Output the [x, y] coordinate of the center of the cell containing the given text.  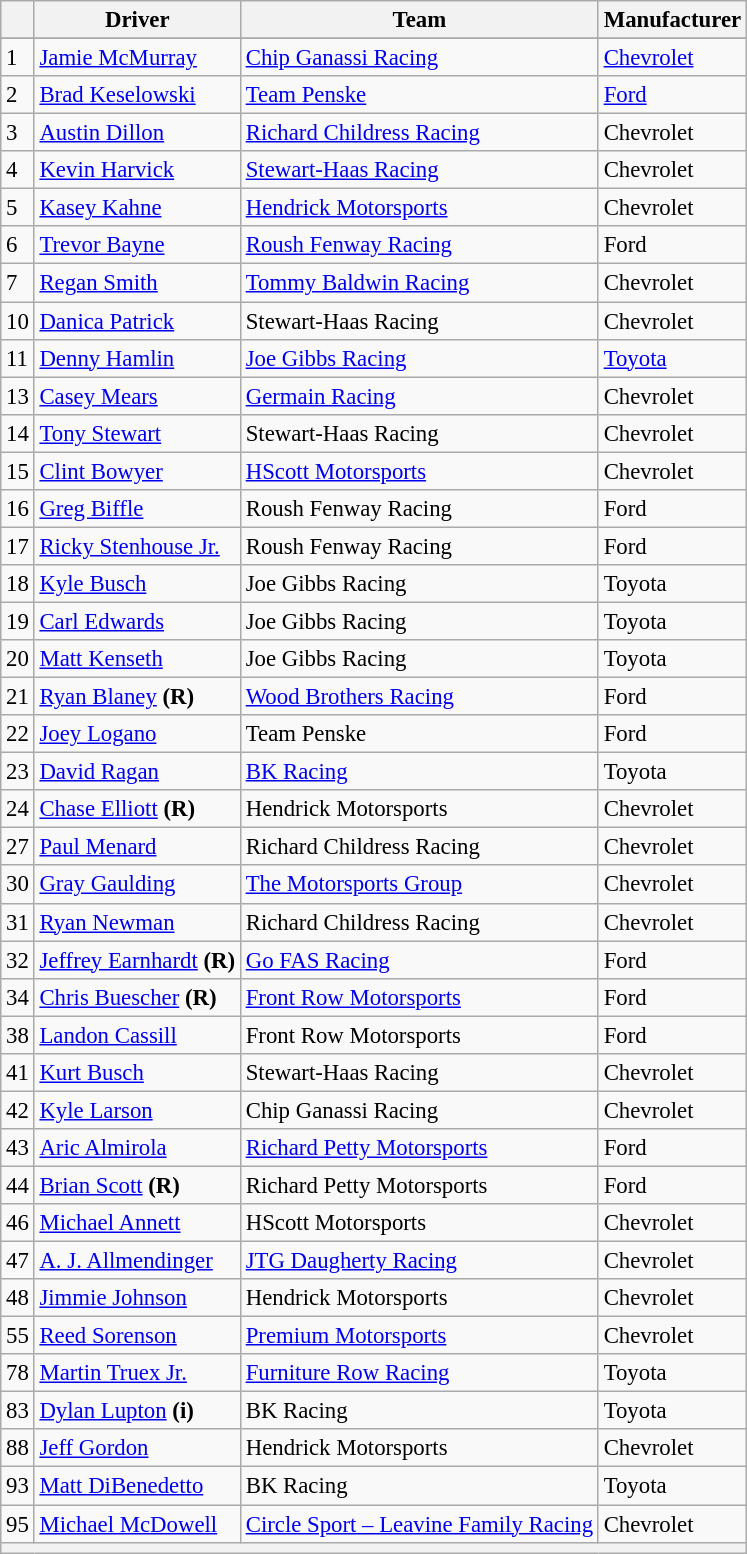
David Ragan [137, 772]
1 [18, 58]
A. J. Allmendinger [137, 1261]
20 [18, 659]
Chase Elliott (R) [137, 809]
78 [18, 1373]
Go FAS Racing [419, 960]
Tommy Baldwin Racing [419, 283]
Kyle Larson [137, 1110]
5 [18, 208]
31 [18, 922]
32 [18, 960]
23 [18, 772]
44 [18, 1185]
Clint Bowyer [137, 471]
Germain Racing [419, 396]
Kevin Harvick [137, 170]
47 [18, 1261]
Dylan Lupton (i) [137, 1411]
Brian Scott (R) [137, 1185]
Jeffrey Earnhardt (R) [137, 960]
Regan Smith [137, 283]
Carl Edwards [137, 621]
43 [18, 1148]
Paul Menard [137, 847]
Martin Truex Jr. [137, 1373]
Joey Logano [137, 734]
Brad Keselowski [137, 95]
41 [18, 1073]
24 [18, 809]
18 [18, 584]
14 [18, 433]
Ryan Blaney (R) [137, 697]
34 [18, 997]
13 [18, 396]
Ryan Newman [137, 922]
88 [18, 1449]
15 [18, 471]
Wood Brothers Racing [419, 697]
16 [18, 509]
27 [18, 847]
4 [18, 170]
3 [18, 133]
Greg Biffle [137, 509]
Furniture Row Racing [419, 1373]
55 [18, 1336]
42 [18, 1110]
Jeff Gordon [137, 1449]
Kurt Busch [137, 1073]
30 [18, 885]
Matt DiBenedetto [137, 1486]
Chris Buescher (R) [137, 997]
Jamie McMurray [137, 58]
95 [18, 1524]
10 [18, 321]
22 [18, 734]
Michael McDowell [137, 1524]
Aric Almirola [137, 1148]
46 [18, 1223]
93 [18, 1486]
19 [18, 621]
Danica Patrick [137, 321]
Jimmie Johnson [137, 1298]
Premium Motorsports [419, 1336]
38 [18, 1035]
7 [18, 283]
Landon Cassill [137, 1035]
Austin Dillon [137, 133]
Kasey Kahne [137, 208]
Reed Sorenson [137, 1336]
The Motorsports Group [419, 885]
Kyle Busch [137, 584]
6 [18, 245]
Gray Gaulding [137, 885]
Manufacturer [672, 20]
Denny Hamlin [137, 358]
Circle Sport – Leavine Family Racing [419, 1524]
Tony Stewart [137, 433]
2 [18, 95]
11 [18, 358]
Matt Kenseth [137, 659]
17 [18, 546]
JTG Daugherty Racing [419, 1261]
Driver [137, 20]
21 [18, 697]
Michael Annett [137, 1223]
Casey Mears [137, 396]
Trevor Bayne [137, 245]
Ricky Stenhouse Jr. [137, 546]
Team [419, 20]
83 [18, 1411]
48 [18, 1298]
